Output the [X, Y] coordinate of the center of the cell containing the given text.  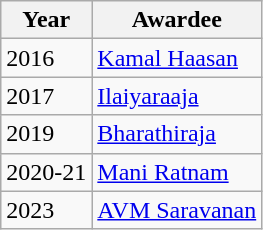
AVM Saravanan [177, 210]
Year [46, 20]
2017 [46, 96]
Mani Ratnam [177, 172]
2019 [46, 134]
Ilaiyaraaja [177, 96]
Bharathiraja [177, 134]
2023 [46, 210]
Kamal Haasan [177, 58]
2016 [46, 58]
Awardee [177, 20]
2020-21 [46, 172]
